Identify which cell holds the provided text, then report its [X, Y] central coordinate. 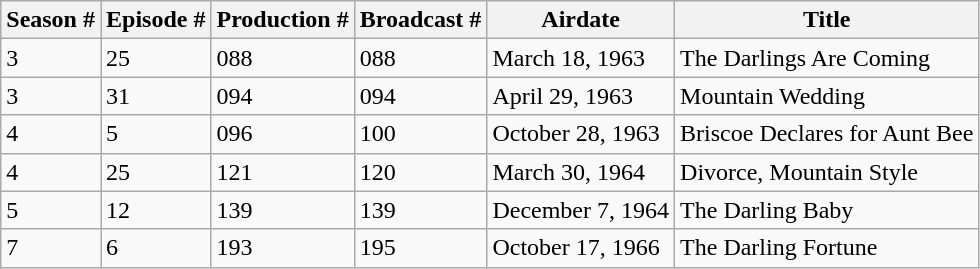
Airdate [581, 20]
The Darlings Are Coming [827, 58]
Broadcast # [420, 20]
The Darling Baby [827, 210]
Mountain Wedding [827, 96]
193 [282, 248]
October 28, 1963 [581, 134]
195 [420, 248]
121 [282, 172]
Production # [282, 20]
100 [420, 134]
October 17, 1966 [581, 248]
120 [420, 172]
12 [155, 210]
April 29, 1963 [581, 96]
Season # [51, 20]
December 7, 1964 [581, 210]
Episode # [155, 20]
March 30, 1964 [581, 172]
March 18, 1963 [581, 58]
6 [155, 248]
Divorce, Mountain Style [827, 172]
The Darling Fortune [827, 248]
096 [282, 134]
7 [51, 248]
Briscoe Declares for Aunt Bee [827, 134]
Title [827, 20]
31 [155, 96]
